From the cell containing the given text, extract its center point as (X, Y) coordinate. 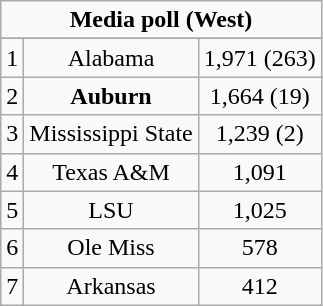
Alabama (111, 58)
Texas A&M (111, 172)
1,239 (2) (260, 134)
Media poll (West) (162, 20)
6 (12, 248)
1,091 (260, 172)
1,971 (263) (260, 58)
4 (12, 172)
1,025 (260, 210)
412 (260, 286)
LSU (111, 210)
Mississippi State (111, 134)
3 (12, 134)
Auburn (111, 96)
Ole Miss (111, 248)
7 (12, 286)
2 (12, 96)
578 (260, 248)
Arkansas (111, 286)
1 (12, 58)
1,664 (19) (260, 96)
5 (12, 210)
